Return [x, y] of the center of cell containing provided text 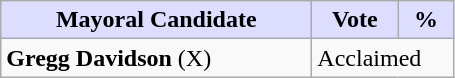
% [426, 20]
Mayoral Candidate [156, 20]
Vote [355, 20]
Gregg Davidson (X) [156, 58]
Acclaimed [383, 58]
